Find where the given text appears and provide that cell's center as (x, y) coordinate. 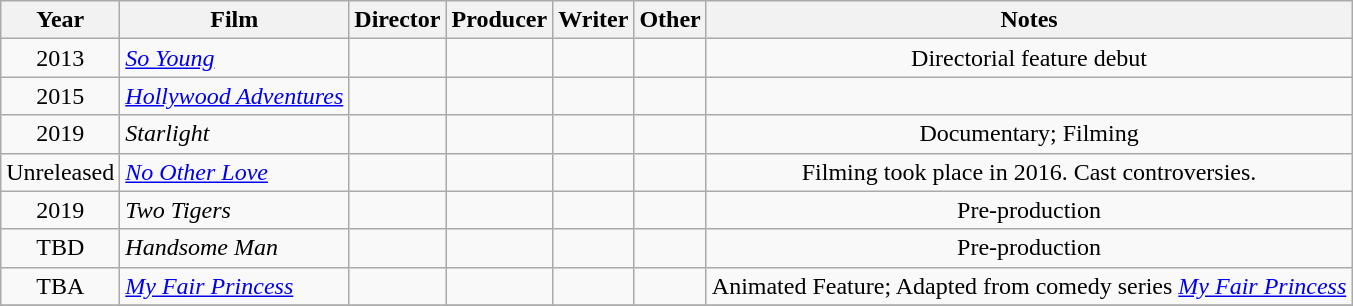
Directorial feature debut (1029, 58)
Notes (1029, 20)
Other (670, 20)
Documentary; Filming (1029, 134)
Animated Feature; Adapted from comedy series My Fair Princess (1029, 286)
Filming took place in 2016. Cast controversies. (1029, 172)
2015 (60, 96)
Director (398, 20)
Film (234, 20)
Year (60, 20)
So Young (234, 58)
Starlight (234, 134)
Unreleased (60, 172)
2013 (60, 58)
Handsome Man (234, 248)
Hollywood Adventures (234, 96)
Two Tigers (234, 210)
TBA (60, 286)
No Other Love (234, 172)
Producer (500, 20)
TBD (60, 248)
Writer (594, 20)
My Fair Princess (234, 286)
